Return [x, y] of the center of cell containing provided text 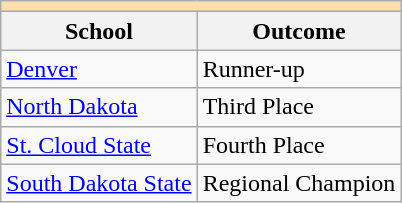
Third Place [299, 107]
South Dakota State [99, 183]
Denver [99, 69]
Runner-up [299, 69]
Regional Champion [299, 183]
St. Cloud State [99, 145]
North Dakota [99, 107]
Fourth Place [299, 145]
School [99, 31]
Outcome [299, 31]
